Capture the cell that displays the provided text and extract its [x, y] central coordinate. 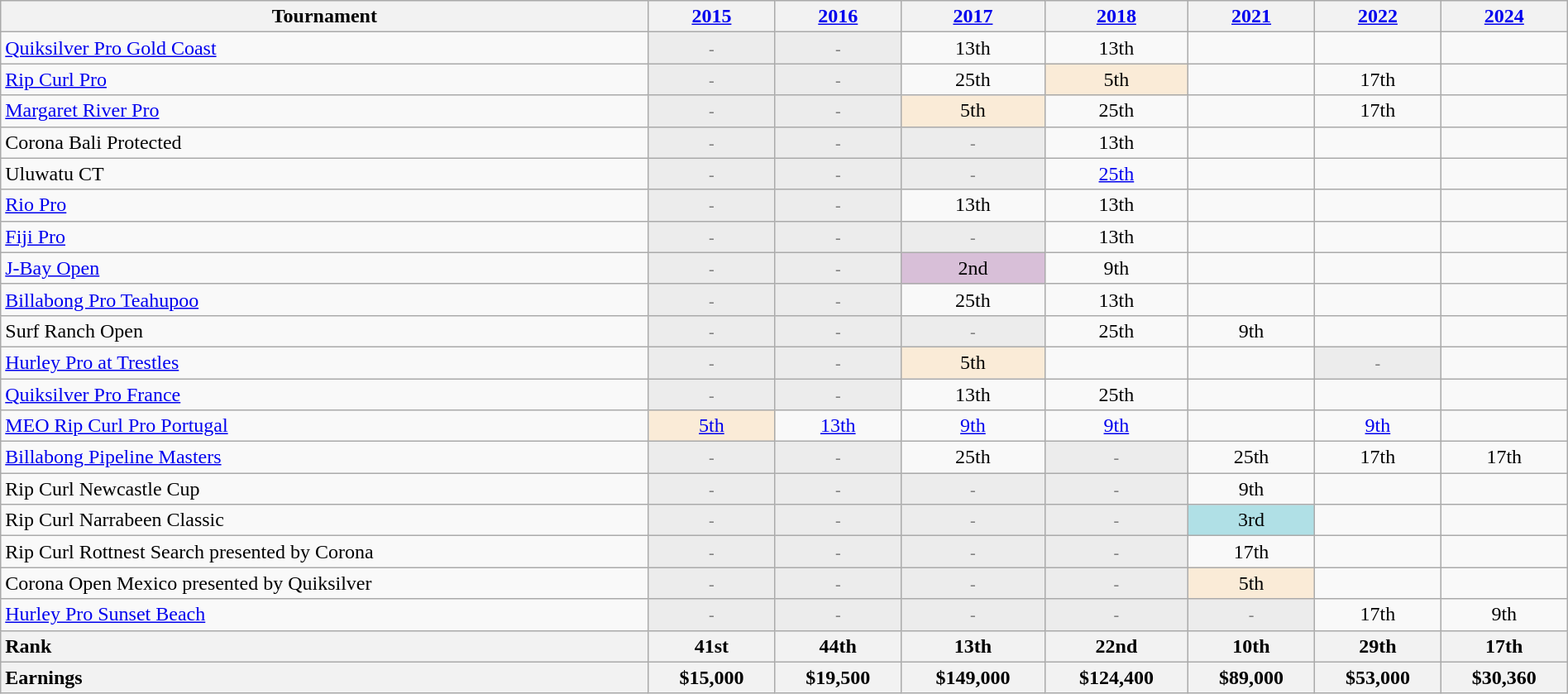
$30,360 [1503, 677]
Rio Pro [324, 205]
Billabong Pro Teahupoo [324, 299]
10th [1252, 646]
$89,000 [1252, 677]
Hurley Pro Sunset Beach [324, 615]
2016 [839, 17]
$15,000 [711, 677]
2015 [711, 17]
Rank [324, 646]
$53,000 [1378, 677]
29th [1378, 646]
Earnings [324, 677]
J-Bay Open [324, 268]
2022 [1378, 17]
44th [839, 646]
MEO Rip Curl Pro Portugal [324, 426]
Quiksilver Pro France [324, 395]
Rip Curl Newcastle Cup [324, 489]
22nd [1116, 646]
Hurley Pro at Trestles [324, 362]
3rd [1252, 520]
Rip Curl Pro [324, 79]
41st [711, 646]
2017 [973, 17]
Tournament [324, 17]
Surf Ranch Open [324, 331]
Rip Curl Narrabeen Classic [324, 520]
$124,400 [1116, 677]
$149,000 [973, 677]
Corona Bali Protected [324, 142]
$19,500 [839, 677]
Billabong Pipeline Masters [324, 457]
2024 [1503, 17]
2021 [1252, 17]
Margaret River Pro [324, 111]
Rip Curl Rottnest Search presented by Corona [324, 552]
2nd [973, 268]
Quiksilver Pro Gold Coast [324, 48]
Uluwatu CT [324, 174]
Corona Open Mexico presented by Quiksilver [324, 583]
2018 [1116, 17]
Fiji Pro [324, 237]
